Output the (x, y) coordinate of the center of the cell containing the given text.  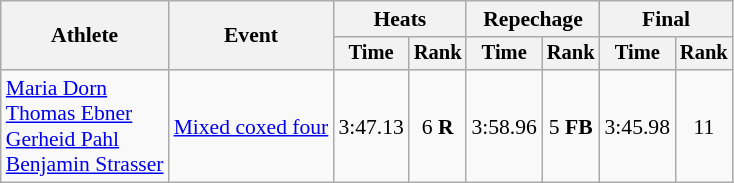
5 FB (571, 126)
Maria DornThomas EbnerGerheid PahlBenjamin Strasser (85, 126)
3:45.98 (638, 126)
Event (252, 36)
Athlete (85, 36)
11 (704, 126)
6 R (438, 126)
3:47.13 (370, 126)
3:58.96 (504, 126)
Final (666, 19)
Repechage (532, 19)
Heats (400, 19)
Mixed coxed four (252, 126)
